Identify which cell holds the provided text, then report its (x, y) central coordinate. 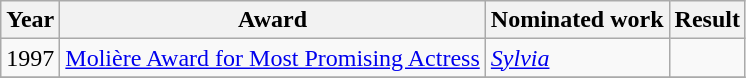
Year (30, 20)
Nominated work (577, 20)
Result (707, 20)
Award (272, 20)
Molière Award for Most Promising Actress (272, 58)
Sylvia (577, 58)
1997 (30, 58)
